Output the [x, y] coordinate of the center of the cell containing the given text.  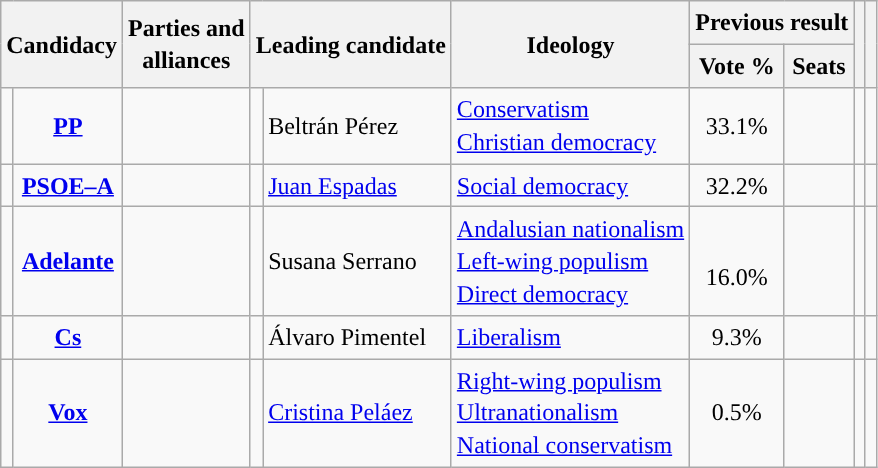
16.0% [737, 261]
Right-wing populismUltranationalismNational conservatism [570, 413]
33.1% [737, 126]
0.5% [737, 413]
Liberalism [570, 336]
ConservatismChristian democracy [570, 126]
Vote % [737, 66]
Seats [819, 66]
Leading candidate [350, 44]
PSOE–A [68, 186]
Previous result [772, 22]
Juan Espadas [358, 186]
Cristina Peláez [358, 413]
32.2% [737, 186]
Social democracy [570, 186]
Parties andalliances [187, 44]
Ideology [570, 44]
Adelante [68, 261]
Susana Serrano [358, 261]
Álvaro Pimentel [358, 336]
Cs [68, 336]
Candidacy [62, 44]
Andalusian nationalismLeft-wing populismDirect democracy [570, 261]
9.3% [737, 336]
PP [68, 126]
Vox [68, 413]
Beltrán Pérez [358, 126]
